Extract the (X, Y) coordinate from the center of the cell holding the provided text.  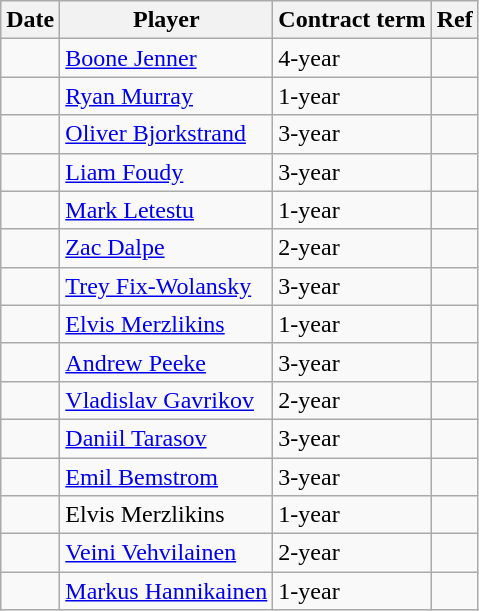
4-year (352, 58)
Zac Dalpe (166, 248)
Vladislav Gavrikov (166, 400)
Andrew Peeke (166, 362)
Player (166, 20)
Mark Letestu (166, 210)
Contract term (352, 20)
Oliver Bjorkstrand (166, 134)
Boone Jenner (166, 58)
Emil Bemstrom (166, 477)
Markus Hannikainen (166, 591)
Date (30, 20)
Trey Fix-Wolansky (166, 286)
Veini Vehvilainen (166, 553)
Ryan Murray (166, 96)
Liam Foudy (166, 172)
Daniil Tarasov (166, 438)
Ref (454, 20)
